Determine the [X, Y] coordinate at the center of the cell enclosing the given text.  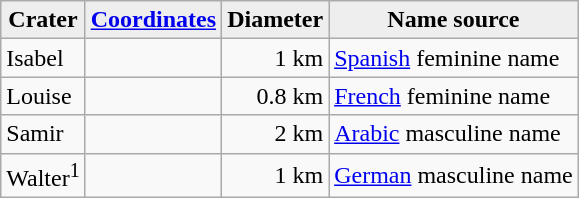
0.8 km [276, 96]
Name source [454, 20]
Walter1 [43, 176]
Coordinates [153, 20]
Arabic masculine name [454, 134]
Louise [43, 96]
Crater [43, 20]
Samir [43, 134]
Diameter [276, 20]
Spanish feminine name [454, 58]
Isabel [43, 58]
French feminine name [454, 96]
German masculine name [454, 176]
2 km [276, 134]
